Detect which cell encompasses the target text, then output its [x, y] center coordinate. 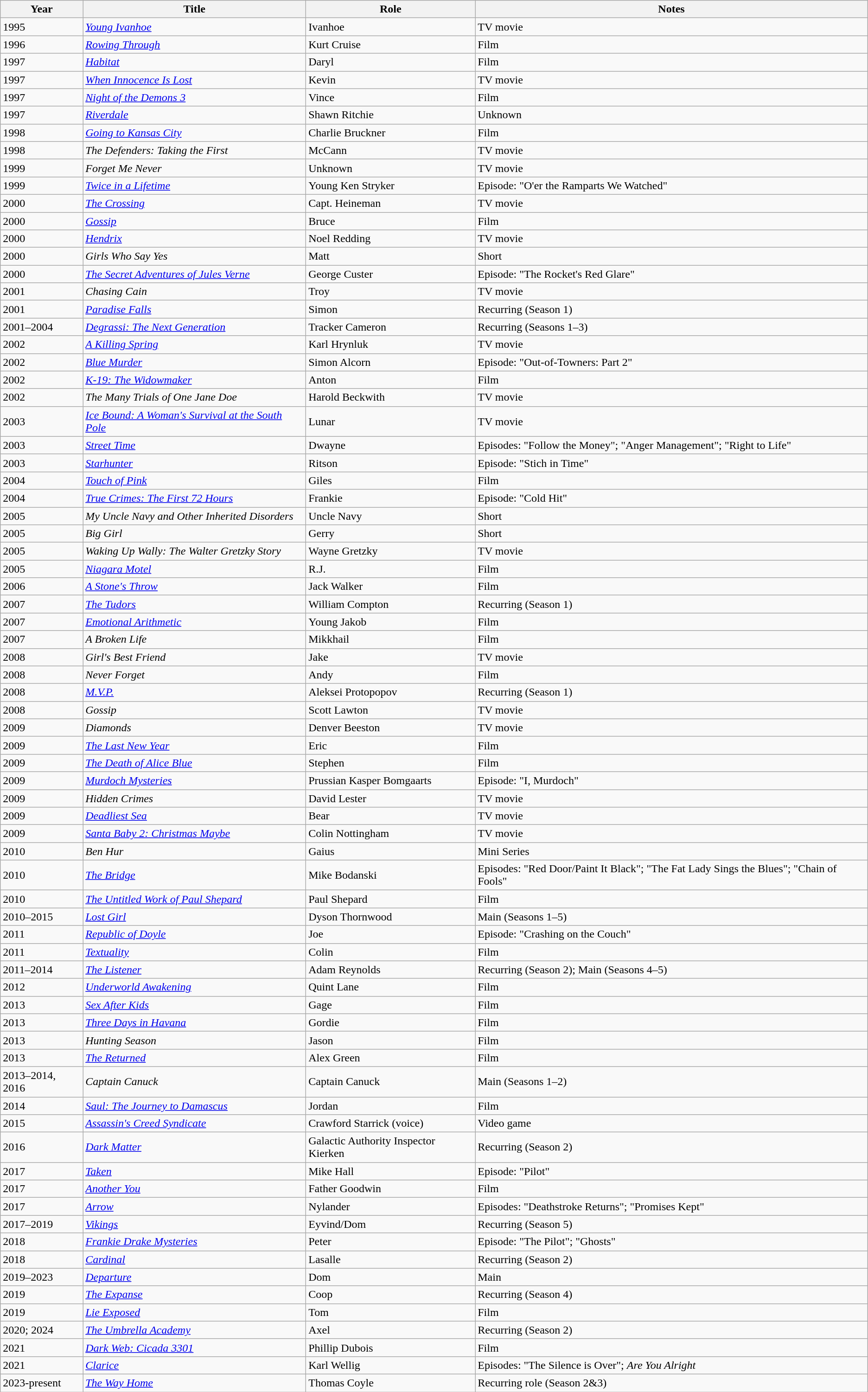
Dark Matter [195, 1147]
The Many Trials of One Jane Doe [195, 397]
Hidden Crimes [195, 798]
Emotional Arithmetic [195, 622]
The Way Home [195, 1383]
Vince [390, 97]
Peter [390, 1242]
Noel Redding [390, 239]
Year [42, 9]
Tom [390, 1312]
Waking Up Wally: The Walter Gretzky Story [195, 551]
Niagara Motel [195, 569]
2011–2014 [42, 970]
Shawn Ritchie [390, 115]
The Untitled Work of Paul Shepard [195, 899]
Chasing Cain [195, 292]
Ivanhoe [390, 27]
Aleksei Protopopov [390, 692]
Street Time [195, 445]
R.J. [390, 569]
Nylander [390, 1207]
Capt. Heineman [390, 203]
Dwayne [390, 445]
2001–2004 [42, 327]
A Killing Spring [195, 345]
Lie Exposed [195, 1312]
Episode: "O'er the Ramparts We Watched" [671, 185]
Colin Nottingham [390, 834]
Coop [390, 1295]
Lost Girl [195, 917]
Taken [195, 1171]
The Crossing [195, 203]
Gerry [390, 534]
Ben Hur [195, 851]
Video game [671, 1124]
Tracker Cameron [390, 327]
Episode: "The Rocket's Red Glare" [671, 274]
Bruce [390, 221]
A Broken Life [195, 639]
Blue Murder [195, 362]
Bear [390, 816]
The Returned [195, 1058]
Gaius [390, 851]
Going to Kansas City [195, 133]
Simon [390, 309]
Episode: "Pilot" [671, 1171]
Main (Seasons 1–5) [671, 917]
Role [390, 9]
2010–2015 [42, 917]
Quint Lane [390, 987]
Murdoch Mysteries [195, 780]
Episode: "I, Murdoch" [671, 780]
Rowing Through [195, 45]
Arrow [195, 1207]
Never Forget [195, 675]
Recurring (Seasons 1–3) [671, 327]
Jason [390, 1040]
Axel [390, 1330]
William Compton [390, 604]
Recurring (Season 2); Main (Seasons 4–5) [671, 970]
Clarice [195, 1365]
Charlie Bruckner [390, 133]
Night of the Demons 3 [195, 97]
Kevin [390, 80]
Gage [390, 1005]
Galactic Authority Inspector Kierken [390, 1147]
The Last New Year [195, 745]
Andy [390, 675]
Touch of Pink [195, 480]
Episodes: "The Silence is Over"; Are You Alright [671, 1365]
Episodes: "Deathstroke Returns"; "Promises Kept" [671, 1207]
Lasalle [390, 1259]
Phillip Dubois [390, 1347]
Episodes: "Follow the Money"; "Anger Management"; "Right to Life" [671, 445]
Joe [390, 934]
Forget Me Never [195, 168]
Underworld Awakening [195, 987]
2019–2023 [42, 1277]
Jake [390, 657]
2013–2014, 2016 [42, 1081]
Starhunter [195, 463]
M.V.P. [195, 692]
1995 [42, 27]
Mikkhail [390, 639]
Big Girl [195, 534]
Dyson Thornwood [390, 917]
The Defenders: Taking the First [195, 150]
Vikings [195, 1224]
Episode: "Stich in Time" [671, 463]
Twice in a Lifetime [195, 185]
Jordan [390, 1106]
Karl Wellig [390, 1365]
2016 [42, 1147]
Scott Lawton [390, 710]
Gordie [390, 1022]
Episode: "Crashing on the Couch" [671, 934]
2006 [42, 587]
Stephen [390, 763]
The Bridge [195, 875]
Departure [195, 1277]
2015 [42, 1124]
Paradise Falls [195, 309]
Girls Who Say Yes [195, 256]
Young Ken Stryker [390, 185]
Kurt Cruise [390, 45]
2012 [42, 987]
Assassin's Creed Syndicate [195, 1124]
Troy [390, 292]
Giles [390, 480]
True Crimes: The First 72 Hours [195, 498]
Anton [390, 380]
Harold Beckwith [390, 397]
Frankie Drake Mysteries [195, 1242]
Father Goodwin [390, 1189]
Habitat [195, 62]
Frankie [390, 498]
2023-present [42, 1383]
Recurring (Season 4) [671, 1295]
Episode: "Cold Hit" [671, 498]
Ritson [390, 463]
Recurring (Season 5) [671, 1224]
Prussian Kasper Bomgaarts [390, 780]
Girl's Best Friend [195, 657]
When Innocence Is Lost [195, 80]
Title [195, 9]
Another You [195, 1189]
1996 [42, 45]
Simon Alcorn [390, 362]
Deadliest Sea [195, 816]
The Listener [195, 970]
Main (Seasons 1–2) [671, 1081]
Crawford Starrick (voice) [390, 1124]
Dark Web: Cicada 3301 [195, 1347]
2017–2019 [42, 1224]
Colin [390, 952]
Episode: "Out-of-Towners: Part 2" [671, 362]
Degrassi: The Next Generation [195, 327]
Santa Baby 2: Christmas Maybe [195, 834]
Notes [671, 9]
Jack Walker [390, 587]
Alex Green [390, 1058]
Dom [390, 1277]
2014 [42, 1106]
The Umbrella Academy [195, 1330]
Denver Beeston [390, 728]
The Death of Alice Blue [195, 763]
Recurring role (Season 2&3) [671, 1383]
Saul: The Journey to Damascus [195, 1106]
The Tudors [195, 604]
Sex After Kids [195, 1005]
Diamonds [195, 728]
2020; 2024 [42, 1330]
Adam Reynolds [390, 970]
Mini Series [671, 851]
George Custer [390, 274]
Young Ivanhoe [195, 27]
Episode: "The Pilot"; "Ghosts" [671, 1242]
Daryl [390, 62]
Textuality [195, 952]
Ice Bound: A Woman's Survival at the South Pole [195, 421]
Riverdale [195, 115]
Uncle Navy [390, 516]
A Stone's Throw [195, 587]
Young Jakob [390, 622]
Cardinal [195, 1259]
Republic of Doyle [195, 934]
Episodes: "Red Door/Paint It Black"; "The Fat Lady Sings the Blues"; "Chain of Fools" [671, 875]
Paul Shepard [390, 899]
My Uncle Navy and Other Inherited Disorders [195, 516]
The Secret Adventures of Jules Verne [195, 274]
Hendrix [195, 239]
David Lester [390, 798]
Lunar [390, 421]
Wayne Gretzky [390, 551]
K-19: The Widowmaker [195, 380]
Main [671, 1277]
Thomas Coyle [390, 1383]
McCann [390, 150]
Three Days in Havana [195, 1022]
Matt [390, 256]
The Expanse [195, 1295]
Hunting Season [195, 1040]
Mike Bodanski [390, 875]
Karl Hrynluk [390, 345]
Eric [390, 745]
Mike Hall [390, 1171]
Eyvind/Dom [390, 1224]
